Output the (X, Y) coordinate of the center of the cell containing the given text.  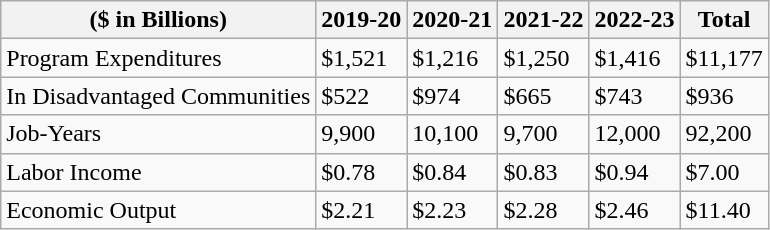
9,700 (544, 134)
$2.28 (544, 210)
9,900 (362, 134)
12,000 (634, 134)
92,200 (724, 134)
($ in Billions) (158, 20)
Total (724, 20)
$974 (452, 96)
$11.40 (724, 210)
$2.21 (362, 210)
$11,177 (724, 58)
Program Expenditures (158, 58)
$0.83 (544, 172)
2021-22 (544, 20)
$743 (634, 96)
$2.46 (634, 210)
$936 (724, 96)
$7.00 (724, 172)
Job-Years (158, 134)
$1,216 (452, 58)
$665 (544, 96)
Labor Income (158, 172)
2019-20 (362, 20)
$0.94 (634, 172)
$2.23 (452, 210)
$522 (362, 96)
Economic Output (158, 210)
2020-21 (452, 20)
In Disadvantaged Communities (158, 96)
$1,416 (634, 58)
$1,250 (544, 58)
$0.84 (452, 172)
$1,521 (362, 58)
$0.78 (362, 172)
10,100 (452, 134)
2022-23 (634, 20)
